Scan for the cell matching the given text and deliver its [X, Y] coordinate at center. 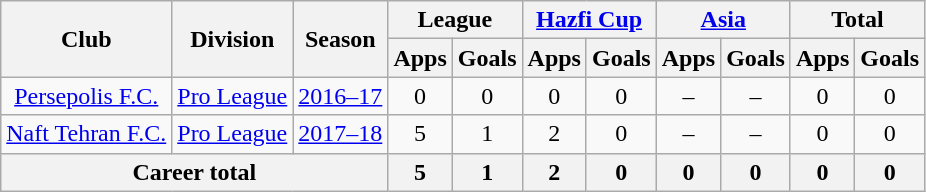
League [455, 20]
Hazfi Cup [589, 20]
2016–17 [340, 96]
Career total [194, 172]
Asia [723, 20]
Naft Tehran F.C. [86, 134]
2017–18 [340, 134]
Persepolis F.C. [86, 96]
Club [86, 39]
Season [340, 39]
Total [857, 20]
Division [232, 39]
